Identify which cell holds the provided text, then report its [x, y] central coordinate. 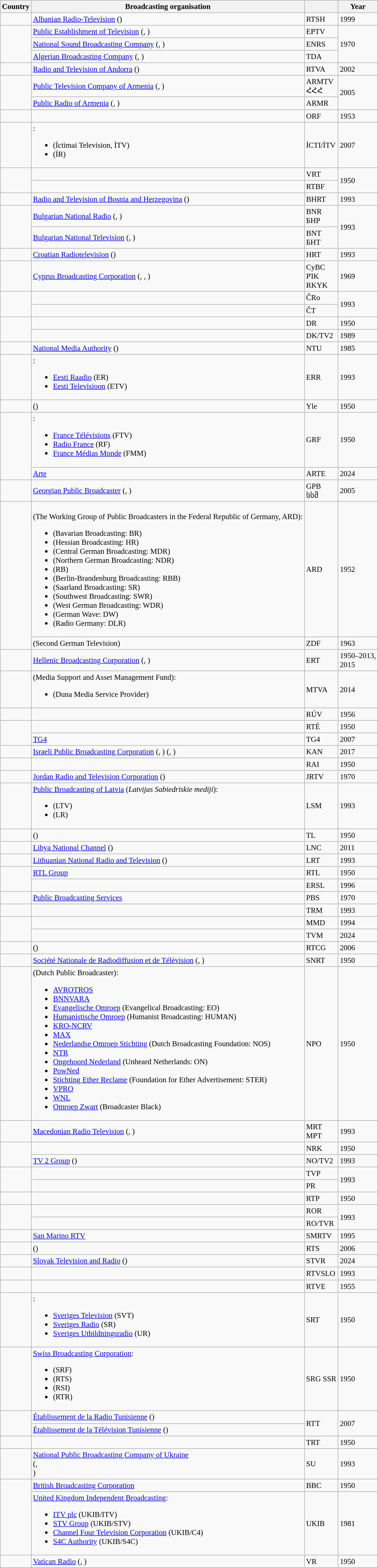
(Media Support and Asset Management Fund): (Duna Media Service Provider) [168, 689]
TRT [321, 1442]
RTCG [321, 948]
TVM [321, 936]
TDA [321, 57]
1956 [358, 714]
NTU [321, 348]
NRK [321, 1148]
1994 [358, 923]
Lithuanian National Radio and Television () [168, 860]
MMD [321, 923]
1999 [358, 19]
Société Nationale de Radiodiffusion et de Télévision (, ) [168, 961]
Hellenic Broadcasting Corporation (, ) [168, 660]
GPBსსმ [321, 491]
1955 [358, 1286]
1989 [358, 335]
RTP [321, 1199]
RTSH [321, 19]
ZDF [321, 643]
RO/TVR [321, 1224]
RTBF [321, 187]
Swiss Broadcasting Corporation: (SRF) (RTS) (RSI) (RTR) [168, 1379]
NO/TV2 [321, 1161]
SRG SSR [321, 1379]
RTL [321, 873]
Yle [321, 406]
UKIB [321, 1524]
RTS [321, 1249]
Public Broadcasting Services [168, 898]
ERT [321, 660]
TL [321, 835]
Algerian Broadcasting Company (, ) [168, 57]
(Second German Television) [168, 643]
İCTI/İTV [321, 145]
ARD [321, 569]
RÚV [321, 714]
STVR [321, 1261]
LNC [321, 848]
MRTМРТ [321, 1132]
RAI [321, 764]
VRT [321, 174]
RTÉ [321, 727]
Broadcasting organisation [168, 7]
BBC [321, 1485]
ARMR [321, 103]
Year [358, 7]
ČT [321, 310]
Radio and Television of Andorra () [168, 69]
:France Télévisions (FTV)Radio France (RF)France Médias Monde (FMM) [168, 440]
2017 [358, 752]
Macedonian Radio Television (, ) [168, 1132]
LSM [321, 806]
United Kingdom Independent Broadcasting:ITV plc (UKIB/ITV)STV Group (UKIB/STV)Channel Four Television Corporation (UKIB/C4)S4C Authority (UKIB/S4C) [168, 1524]
RTT [321, 1424]
RTVSLO [321, 1274]
ARTE [321, 473]
Public Television Company of Armenia (, ) [168, 86]
1981 [358, 1524]
SU [321, 1464]
SMRTV [321, 1236]
GRF [321, 440]
Georgian Public Broadcaster (, ) [168, 491]
British Broadcasting Corporation [168, 1485]
ARMTVՀՀՀ [321, 86]
2002 [358, 69]
Country [16, 7]
1950–2013,2015 [358, 660]
National Sound Broadcasting Company (, ) [168, 44]
Israeli Public Broadcasting Corporation (, ) (, ) [168, 752]
BNTБНТ [321, 238]
Vatican Radio (, ) [168, 1562]
Établissement de la Télévision Tunisienne () [168, 1430]
1995 [358, 1236]
KAN [321, 752]
LRT [321, 860]
MTVA [321, 689]
: (İctimai Television, İTV) (İR) [168, 145]
:Eesti Raadio (ER)Eesti Televisioon (ETV) [168, 377]
Public Radio of Armenia (, ) [168, 103]
Croatian Radiotelevision () [168, 255]
1952 [358, 569]
ČRo [321, 298]
CyBCΡΊΚRKYK [321, 276]
JRTV [321, 777]
ENRS [321, 44]
National Public Broadcasting Company of Ukraine(,) [168, 1464]
ERSL [321, 885]
TVP [321, 1173]
Public Broadcasting of Latvia (Latvijas Sabiedriskie mediji): (LTV) (LR) [168, 806]
HRT [321, 255]
2014 [358, 689]
Cyprus Broadcasting Corporation (, , ) [168, 276]
DR [321, 323]
National Media Authority () [168, 348]
EPTV [321, 32]
RTL Group [168, 873]
SNRT [321, 961]
Arte [168, 473]
ROR [321, 1211]
VR [321, 1562]
SRT [321, 1320]
1969 [358, 276]
Bulgarian National Radio (, ) [168, 216]
San Marino RTV [168, 1236]
1985 [358, 348]
TRM [321, 910]
Établissement de la Radio Tunisienne () [168, 1417]
ORF [321, 116]
ERR [321, 377]
1963 [358, 643]
Slovak Television and Radio () [168, 1261]
RTVA [321, 69]
DK/TV2 [321, 335]
Radio and Television of Bosnia and Herzegovina () [168, 199]
TV 2 Group () [168, 1161]
1953 [358, 116]
Bulgarian National Television (, ) [168, 238]
1996 [358, 885]
Albanian Radio-Television () [168, 19]
:Sveriges Television (SVT)Sveriges Radio (SR)Sveriges Utbildningsradio (UR) [168, 1320]
PR [321, 1186]
Libya National Channel () [168, 848]
2011 [358, 848]
PBS [321, 898]
RTVE [321, 1286]
BNRБНР [321, 216]
Jordan Radio and Television Corporation () [168, 777]
Public Establishment of Television (, ) [168, 32]
BHRT [321, 199]
NPO [321, 1044]
